Locate the cell with the specified text and output its [x, y] center coordinate. 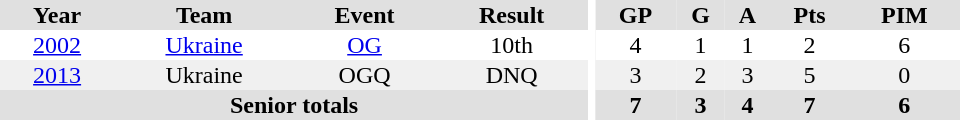
2002 [57, 45]
OG [364, 45]
G [700, 15]
A [748, 15]
GP [636, 15]
10th [512, 45]
PIM [904, 15]
5 [809, 75]
Event [364, 15]
Pts [809, 15]
DNQ [512, 75]
Result [512, 15]
0 [904, 75]
Year [57, 15]
Senior totals [294, 105]
OGQ [364, 75]
2013 [57, 75]
Team [204, 15]
